Return the (X, Y) coordinate for the center point of the cell that contains the specified text.  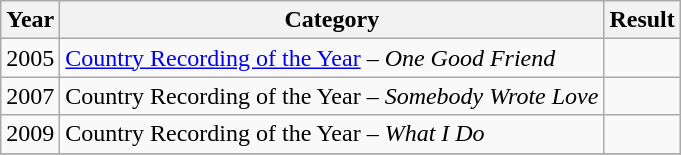
Country Recording of the Year – What I Do (332, 134)
Country Recording of the Year – Somebody Wrote Love (332, 96)
Result (642, 20)
2007 (30, 96)
Category (332, 20)
Country Recording of the Year – One Good Friend (332, 58)
Year (30, 20)
2009 (30, 134)
2005 (30, 58)
